Search for the cell housing the specified text and yield its [X, Y] center coordinate. 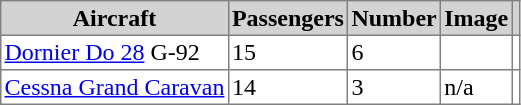
Dornier Do 28 G-92 [114, 52]
Image [476, 18]
Aircraft [114, 18]
3 [394, 87]
n/a [476, 87]
6 [394, 52]
Number [394, 18]
15 [288, 52]
Cessna Grand Caravan [114, 87]
Passengers [288, 18]
14 [288, 87]
